Locate the cell with the specified text and output its [X, Y] center coordinate. 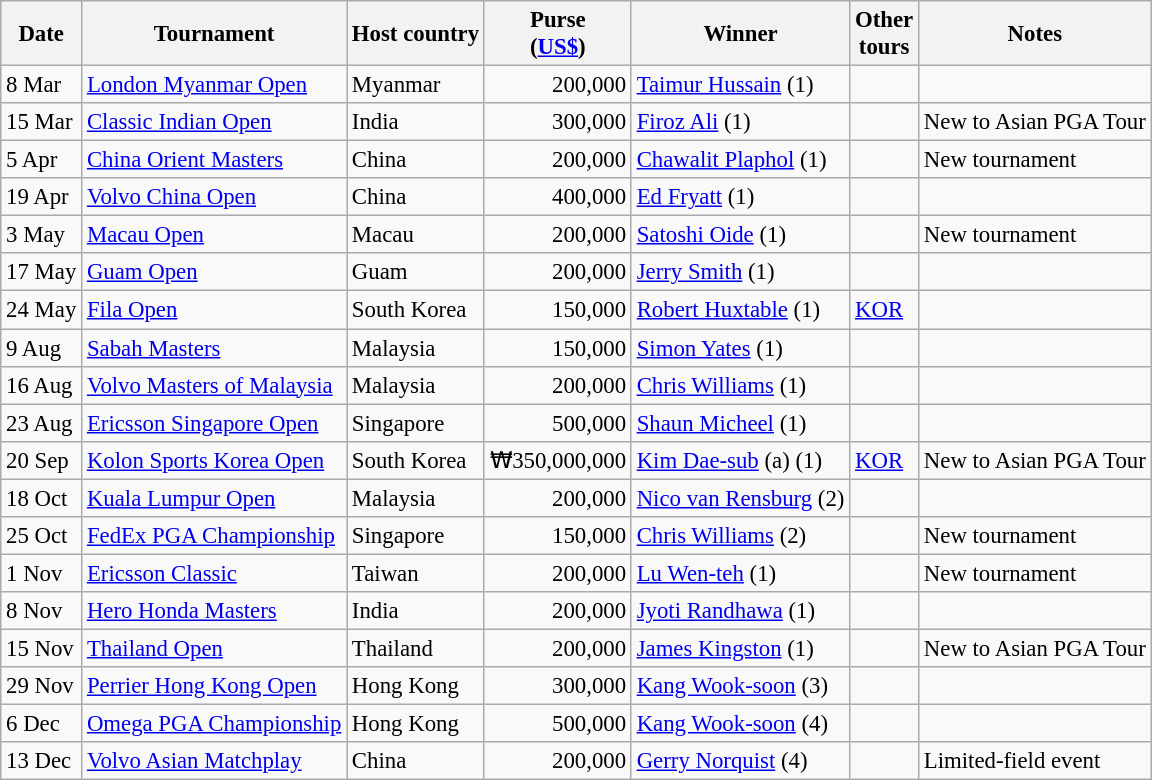
James Kingston (1) [740, 648]
25 Oct [42, 536]
Date [42, 34]
24 May [42, 310]
1 Nov [42, 573]
Kang Wook-soon (4) [740, 724]
Chawalit Plaphol (1) [740, 160]
400,000 [558, 197]
17 May [42, 273]
Sabah Masters [214, 348]
Kang Wook-soon (3) [740, 686]
Ericsson Classic [214, 573]
Thailand Open [214, 648]
Purse(US$) [558, 34]
13 Dec [42, 761]
Volvo China Open [214, 197]
Taiwan [416, 573]
Robert Huxtable (1) [740, 310]
Fila Open [214, 310]
Macau [416, 235]
Taimur Hussain (1) [740, 85]
Perrier Hong Kong Open [214, 686]
China Orient Masters [214, 160]
Volvo Asian Matchplay [214, 761]
Firoz Ali (1) [740, 122]
20 Sep [42, 460]
29 Nov [42, 686]
FedEx PGA Championship [214, 536]
Chris Williams (2) [740, 536]
Omega PGA Championship [214, 724]
Notes [1036, 34]
Tournament [214, 34]
Simon Yates (1) [740, 348]
Shaun Micheel (1) [740, 423]
Thailand [416, 648]
9 Aug [42, 348]
Jyoti Randhawa (1) [740, 611]
London Myanmar Open [214, 85]
8 Mar [42, 85]
Nico van Rensburg (2) [740, 498]
Gerry Norquist (4) [740, 761]
Classic Indian Open [214, 122]
19 Apr [42, 197]
18 Oct [42, 498]
Satoshi Oide (1) [740, 235]
Myanmar [416, 85]
₩350,000,000 [558, 460]
Lu Wen-teh (1) [740, 573]
Kuala Lumpur Open [214, 498]
Kolon Sports Korea Open [214, 460]
Ed Fryatt (1) [740, 197]
Guam Open [214, 273]
Winner [740, 34]
6 Dec [42, 724]
5 Apr [42, 160]
16 Aug [42, 385]
Volvo Masters of Malaysia [214, 385]
23 Aug [42, 423]
Jerry Smith (1) [740, 273]
Guam [416, 273]
Ericsson Singapore Open [214, 423]
15 Nov [42, 648]
15 Mar [42, 122]
Chris Williams (1) [740, 385]
Kim Dae-sub (a) (1) [740, 460]
8 Nov [42, 611]
3 May [42, 235]
Othertours [884, 34]
Hero Honda Masters [214, 611]
Macau Open [214, 235]
Limited-field event [1036, 761]
Host country [416, 34]
